Determine the [X, Y] coordinate at the center of the cell enclosing the given text.  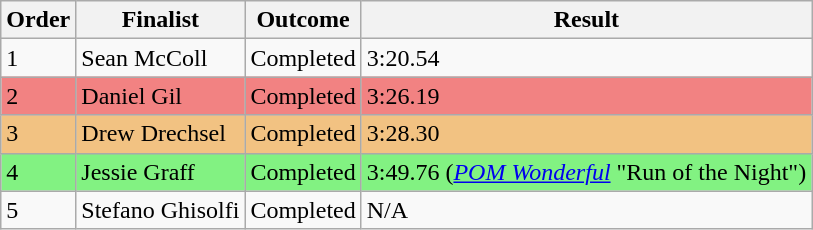
Sean McColl [160, 58]
Finalist [160, 20]
3:28.30 [586, 134]
Drew Drechsel [160, 134]
3:26.19 [586, 96]
Outcome [303, 20]
2 [38, 96]
Jessie Graff [160, 172]
3:20.54 [586, 58]
Daniel Gil [160, 96]
Stefano Ghisolfi [160, 210]
5 [38, 210]
Result [586, 20]
4 [38, 172]
N/A [586, 210]
3:49.76 (POM Wonderful "Run of the Night") [586, 172]
1 [38, 58]
3 [38, 134]
Order [38, 20]
